Determine the [x, y] coordinate at the center of the cell enclosing the given text.  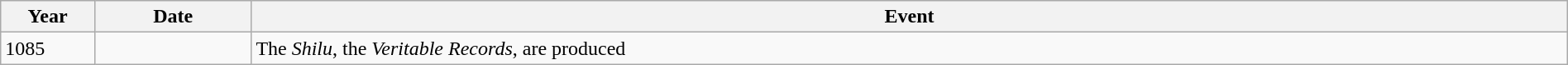
1085 [48, 48]
Year [48, 17]
Event [910, 17]
The Shilu, the Veritable Records, are produced [910, 48]
Date [172, 17]
